Determine the (X, Y) coordinate at the center of the cell enclosing the given text.  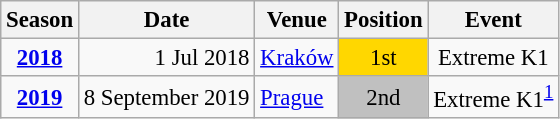
Date (166, 20)
Season (40, 20)
Extreme K11 (494, 97)
1st (384, 58)
2nd (384, 97)
1 Jul 2018 (166, 58)
2019 (40, 97)
Extreme K1 (494, 58)
Prague (297, 97)
Position (384, 20)
Venue (297, 20)
Event (494, 20)
2018 (40, 58)
8 September 2019 (166, 97)
Kraków (297, 58)
